Provide the (x, y) coordinate of the cell's center where the given text is located.  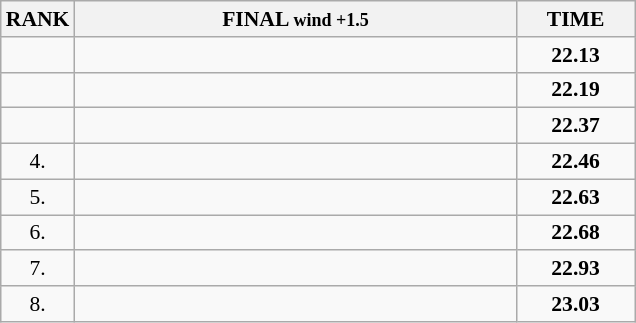
22.68 (576, 233)
5. (38, 197)
22.19 (576, 90)
TIME (576, 19)
6. (38, 233)
8. (38, 304)
FINAL wind +1.5 (295, 19)
22.13 (576, 55)
22.46 (576, 162)
4. (38, 162)
RANK (38, 19)
22.93 (576, 269)
22.63 (576, 197)
23.03 (576, 304)
7. (38, 269)
22.37 (576, 126)
